Capture the cell that displays the provided text and extract its (x, y) central coordinate. 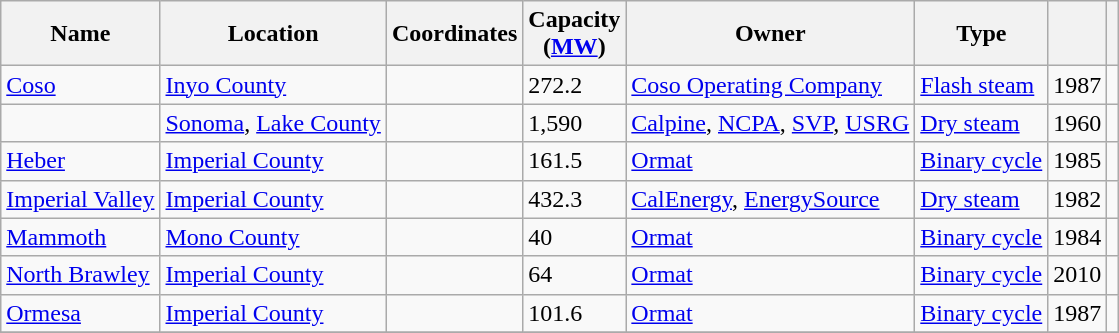
101.6 (574, 313)
Calpine, NCPA, SVP, USRG (770, 123)
North Brawley (80, 275)
Coso (80, 85)
1984 (1078, 237)
CalEnergy, EnergySource (770, 199)
Ormesa (80, 313)
1,590 (574, 123)
Capacity(MW) (574, 34)
1985 (1078, 161)
64 (574, 275)
Name (80, 34)
432.3 (574, 199)
1960 (1078, 123)
Mammoth (80, 237)
Type (982, 34)
Imperial Valley (80, 199)
272.2 (574, 85)
40 (574, 237)
Coordinates (454, 34)
Sonoma, Lake County (273, 123)
1982 (1078, 199)
161.5 (574, 161)
2010 (1078, 275)
Mono County (273, 237)
Location (273, 34)
Inyo County (273, 85)
Coso Operating Company (770, 85)
Heber (80, 161)
Flash steam (982, 85)
Owner (770, 34)
